Determine the [X, Y] coordinate at the center of the cell enclosing the given text.  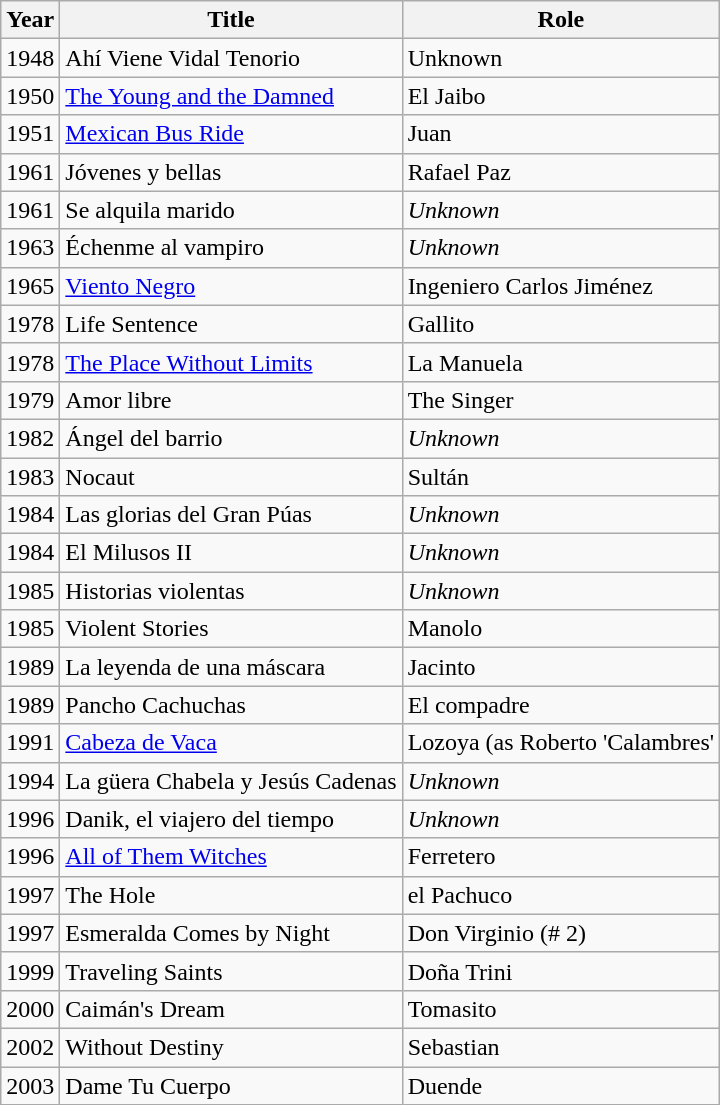
1965 [30, 286]
Sultán [561, 477]
Ingeniero Carlos Jiménez [561, 286]
Cabeza de Vaca [231, 743]
Caimán's Dream [231, 1009]
1979 [30, 400]
1948 [30, 58]
La leyenda de una máscara [231, 667]
Échenme al vampiro [231, 248]
Juan [561, 134]
Ángel del barrio [231, 438]
1950 [30, 96]
Danik, el viajero del tiempo [231, 819]
Role [561, 20]
Ahí Viene Vidal Tenorio [231, 58]
Without Destiny [231, 1047]
Tomasito [561, 1009]
La güera Chabela y Jesús Cadenas [231, 781]
2002 [30, 1047]
Traveling Saints [231, 971]
Historias violentas [231, 591]
Year [30, 20]
The Singer [561, 400]
La Manuela [561, 362]
Dame Tu Cuerpo [231, 1085]
El Jaibo [561, 96]
1951 [30, 134]
1983 [30, 477]
Viento Negro [231, 286]
Mexican Bus Ride [231, 134]
El Milusos II [231, 553]
Doña Trini [561, 971]
1963 [30, 248]
Ferretero [561, 857]
Sebastian [561, 1047]
Gallito [561, 324]
All of Them Witches [231, 857]
The Hole [231, 895]
Rafael Paz [561, 172]
Manolo [561, 629]
1991 [30, 743]
El compadre [561, 705]
1999 [30, 971]
The Young and the Damned [231, 96]
Lozoya (as Roberto 'Calambres' [561, 743]
Nocaut [231, 477]
Esmeralda Comes by Night [231, 933]
Don Virginio (# 2) [561, 933]
Duende [561, 1085]
Jacinto [561, 667]
Las glorias del Gran Púas [231, 515]
Jóvenes y bellas [231, 172]
Life Sentence [231, 324]
Se alquila marido [231, 210]
2003 [30, 1085]
The Place Without Limits [231, 362]
Amor libre [231, 400]
1982 [30, 438]
Title [231, 20]
el Pachuco [561, 895]
Violent Stories [231, 629]
1994 [30, 781]
Pancho Cachuchas [231, 705]
2000 [30, 1009]
